Provide the (x, y) coordinate of the cell's center where the given text is located.  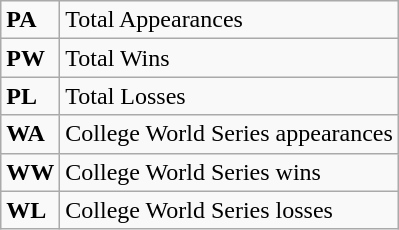
College World Series wins (230, 172)
WW (30, 172)
Total Wins (230, 58)
College World Series appearances (230, 134)
PW (30, 58)
PL (30, 96)
College World Series losses (230, 210)
WA (30, 134)
PA (30, 20)
Total Appearances (230, 20)
Total Losses (230, 96)
WL (30, 210)
